Identify which cell holds the provided text, then report its (x, y) central coordinate. 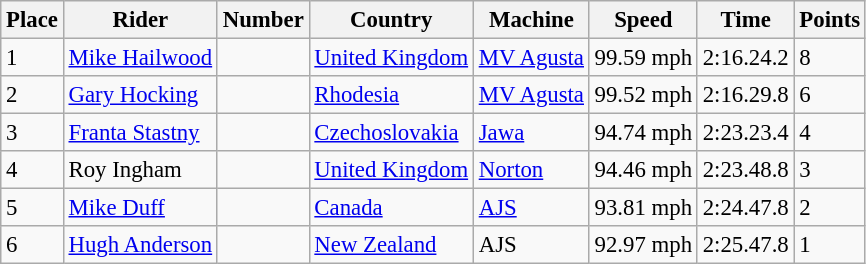
Rhodesia (391, 95)
94.74 mph (643, 133)
5 (32, 208)
99.52 mph (643, 95)
Points (830, 20)
Franta Stastny (140, 133)
Czechoslovakia (391, 133)
Hugh Anderson (140, 245)
Place (32, 20)
Number (263, 20)
2:23.48.8 (746, 170)
94.46 mph (643, 170)
2:23.23.4 (746, 133)
Canada (391, 208)
Jawa (531, 133)
2:16.24.2 (746, 58)
99.59 mph (643, 58)
92.97 mph (643, 245)
Speed (643, 20)
Mike Duff (140, 208)
New Zealand (391, 245)
93.81 mph (643, 208)
Country (391, 20)
Mike Hailwood (140, 58)
2:25.47.8 (746, 245)
Time (746, 20)
Gary Hocking (140, 95)
Machine (531, 20)
Norton (531, 170)
2:16.29.8 (746, 95)
8 (830, 58)
2:24.47.8 (746, 208)
Roy Ingham (140, 170)
Rider (140, 20)
